Capture the cell that displays the provided text and extract its [X, Y] central coordinate. 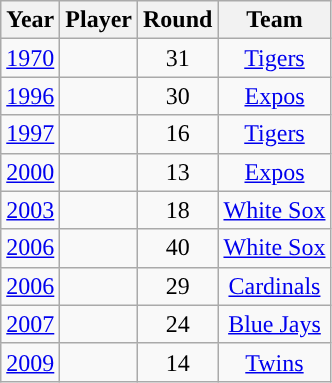
30 [178, 96]
40 [178, 248]
2009 [30, 362]
1970 [30, 58]
18 [178, 210]
Round [178, 20]
16 [178, 134]
Cardinals [274, 286]
2000 [30, 172]
Twins [274, 362]
1996 [30, 96]
1997 [30, 134]
Year [30, 20]
2007 [30, 324]
24 [178, 324]
Blue Jays [274, 324]
Player [99, 20]
Team [274, 20]
29 [178, 286]
14 [178, 362]
13 [178, 172]
2003 [30, 210]
31 [178, 58]
